Identify which cell holds the provided text, then report its (x, y) central coordinate. 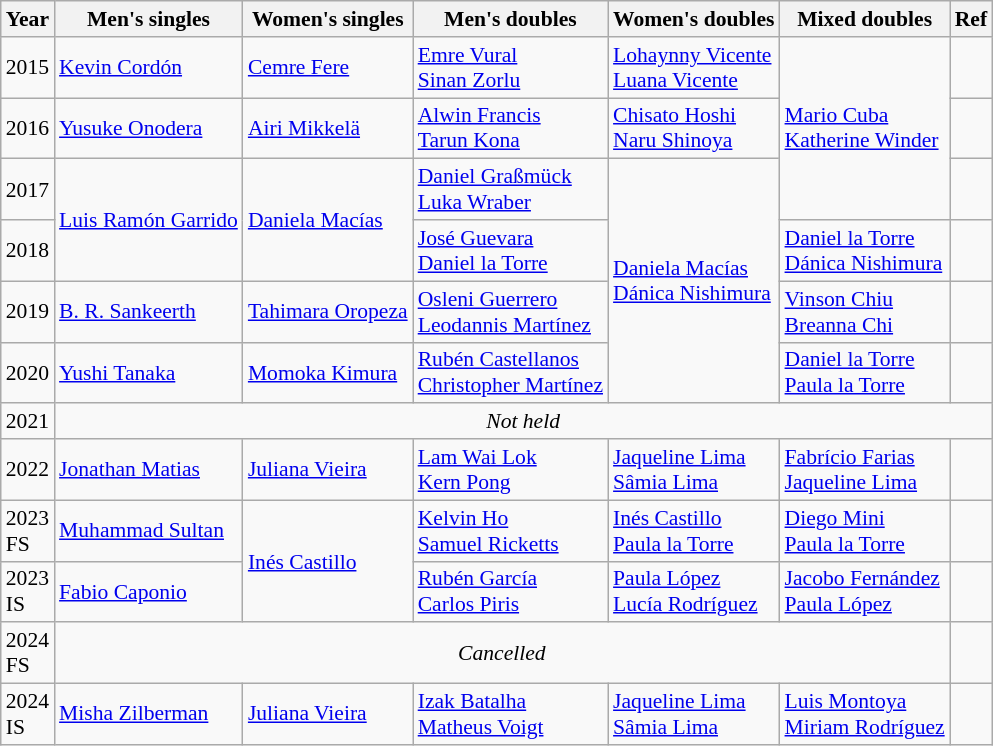
2021 (28, 422)
2017 (28, 190)
Jonathan Matias (148, 470)
Rubén García Carlos Piris (510, 592)
Inés Castillo (328, 561)
Not held (523, 422)
B. R. Sankeerth (148, 312)
Men's singles (148, 19)
Emre Vural Sinan Zorlu (510, 68)
Rubén Castellanos Christopher Martínez (510, 372)
Cemre Fere (328, 68)
Fabio Caponio (148, 592)
2023IS (28, 592)
2024IS (28, 714)
Izak Batalha Matheus Voigt (510, 714)
Lam Wai Lok Kern Pong (510, 470)
Kelvin Ho Samuel Ricketts (510, 530)
Vinson Chiu Breanna Chi (865, 312)
2020 (28, 372)
Kevin Cordón (148, 68)
Daniela Macías Dánica Nishimura (694, 281)
2019 (28, 312)
Cancelled (502, 654)
Tahimara Oropeza (328, 312)
2022 (28, 470)
Chisato Hoshi Naru Shinoya (694, 128)
Luis Ramón Garrido (148, 220)
Daniel Graßmück Luka Wraber (510, 190)
Daniela Macías (328, 220)
Luis Montoya Miriam Rodríguez (865, 714)
José Guevara Daniel la Torre (510, 250)
2023FS (28, 530)
Daniel la Torre Paula la Torre (865, 372)
Diego Mini Paula la Torre (865, 530)
Momoka Kimura (328, 372)
2024FS (28, 654)
Lohaynny Vicente Luana Vicente (694, 68)
Paula López Lucía Rodríguez (694, 592)
Airi Mikkelä (328, 128)
Yusuke Onodera (148, 128)
Alwin Francis Tarun Kona (510, 128)
Year (28, 19)
Women's doubles (694, 19)
Inés Castillo Paula la Torre (694, 530)
Mixed doubles (865, 19)
Daniel la Torre Dánica Nishimura (865, 250)
2015 (28, 68)
Muhammad Sultan (148, 530)
Jacobo Fernández Paula López (865, 592)
Fabrício Farias Jaqueline Lima (865, 470)
Ref (971, 19)
Yushi Tanaka (148, 372)
Men's doubles (510, 19)
Mario Cuba Katherine Winder (865, 128)
2016 (28, 128)
2018 (28, 250)
Women's singles (328, 19)
Misha Zilberman (148, 714)
Osleni Guerrero Leodannis Martínez (510, 312)
